Identify which cell holds the provided text, then report its [X, Y] central coordinate. 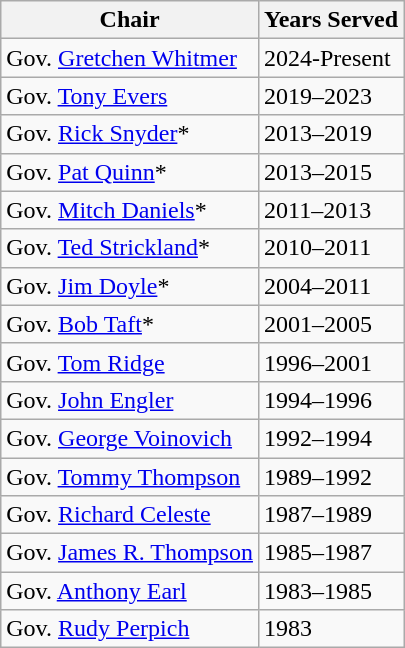
Years Served [330, 20]
2024-Present [330, 58]
Gov. Tony Evers [130, 96]
Gov. Rick Snyder* [130, 134]
Gov. Gretchen Whitmer [130, 58]
2013–2015 [330, 172]
Gov. George Voinovich [130, 438]
Gov. Bob Taft* [130, 324]
Gov. Jim Doyle* [130, 286]
Gov. Rudy Perpich [130, 629]
1985–1987 [330, 553]
2001–2005 [330, 324]
Gov. Tom Ridge [130, 362]
Gov. Tommy Thompson [130, 477]
Gov. James R. Thompson [130, 553]
1983–1985 [330, 591]
2011–2013 [330, 210]
1989–1992 [330, 477]
1992–1994 [330, 438]
2004–2011 [330, 286]
Gov. Anthony Earl [130, 591]
Gov. Pat Quinn* [130, 172]
Gov. Mitch Daniels* [130, 210]
1987–1989 [330, 515]
Gov. Ted Strickland* [130, 248]
1994–1996 [330, 400]
Chair [130, 20]
2019–2023 [330, 96]
Gov. John Engler [130, 400]
Gov. Richard Celeste [130, 515]
1983 [330, 629]
2013–2019 [330, 134]
1996–2001 [330, 362]
2010–2011 [330, 248]
